Provide the (X, Y) coordinate of the cell's center where the given text is located.  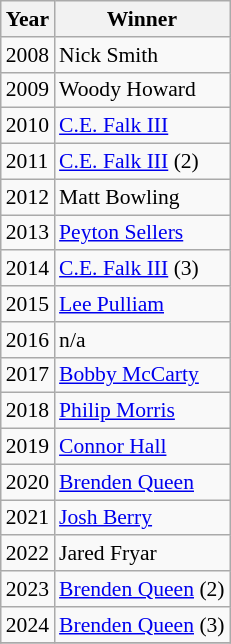
Lee Pulliam (142, 304)
Bobby McCarty (142, 375)
Matt Bowling (142, 197)
2022 (28, 554)
Brenden Queen (142, 482)
Brenden Queen (3) (142, 625)
2013 (28, 233)
n/a (142, 340)
Brenden Queen (2) (142, 589)
Philip Morris (142, 411)
Winner (142, 19)
Year (28, 19)
C.E. Falk III (142, 126)
2016 (28, 340)
C.E. Falk III (3) (142, 269)
2015 (28, 304)
2012 (28, 197)
Peyton Sellers (142, 233)
2011 (28, 162)
2021 (28, 518)
Josh Berry (142, 518)
Jared Fryar (142, 554)
2019 (28, 447)
2018 (28, 411)
2024 (28, 625)
2017 (28, 375)
2010 (28, 126)
2014 (28, 269)
Nick Smith (142, 55)
2020 (28, 482)
C.E. Falk III (2) (142, 162)
2009 (28, 90)
Connor Hall (142, 447)
Woody Howard (142, 90)
2008 (28, 55)
2023 (28, 589)
